Pinpoint the cell where the given text exists, returning its (x, y) midpoint coordinate. 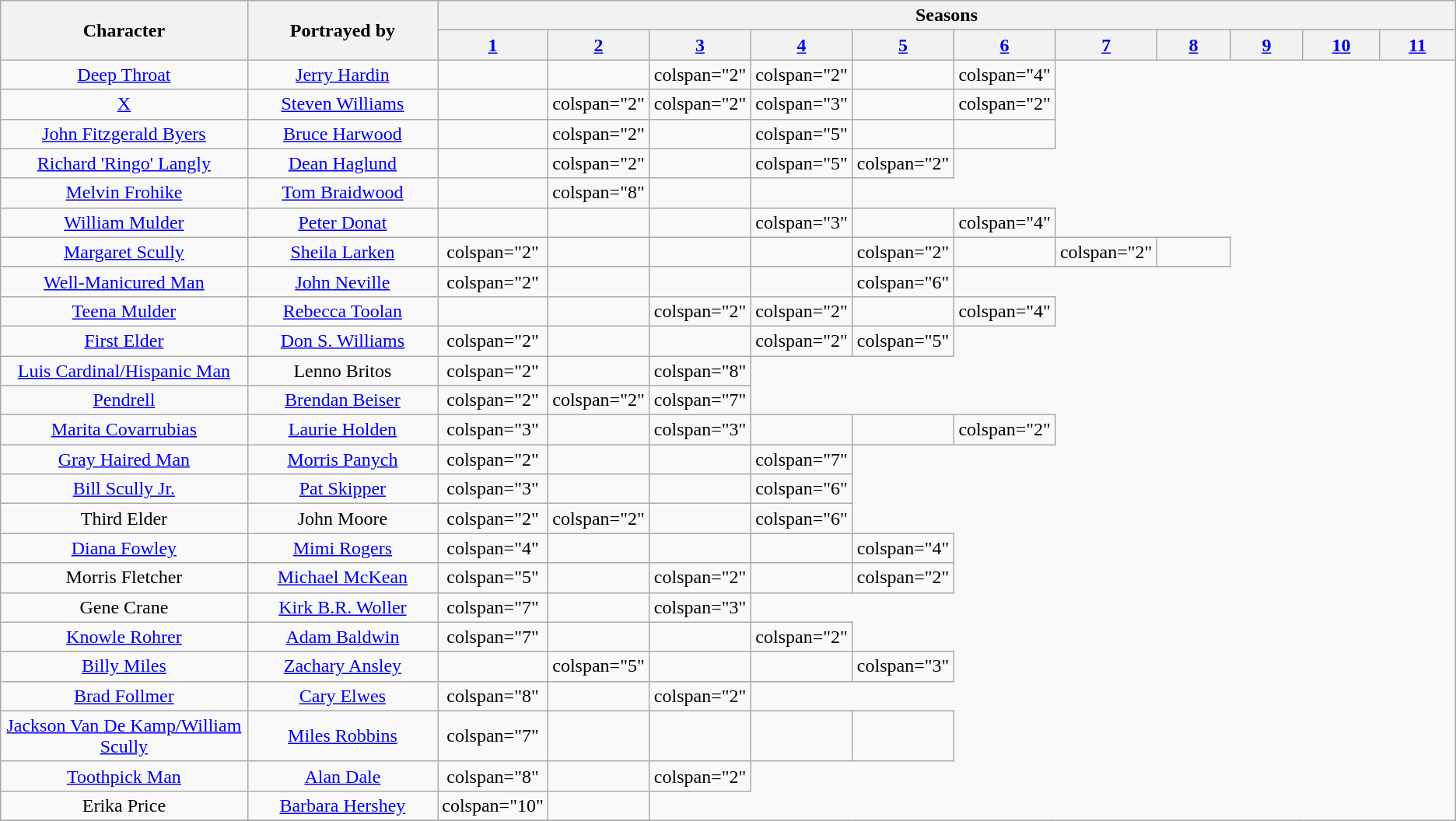
6 (1005, 45)
Well-Manicured Man (124, 281)
Bill Scully Jr. (124, 489)
Character (124, 30)
Mimi Rogers (342, 548)
Third Elder (124, 519)
3 (700, 45)
Toothpick Man (124, 776)
Michael McKean (342, 578)
First Elder (124, 341)
2 (599, 45)
Pendrell (124, 400)
Margaret Scully (124, 252)
Adam Baldwin (342, 637)
Seasons (947, 16)
Billy Miles (124, 666)
Luis Cardinal/Hispanic Man (124, 371)
Knowle Rohrer (124, 637)
Diana Fowley (124, 548)
Erika Price (124, 805)
Jerry Hardin (342, 75)
William Mulder (124, 222)
Morris Panych (342, 459)
10 (1341, 45)
Brendan Beiser (342, 400)
9 (1266, 45)
Deep Throat (124, 75)
Gray Haired Man (124, 459)
Richard 'Ringo' Langly (124, 163)
Marita Covarrubias (124, 430)
Cary Elwes (342, 696)
Miles Robbins (342, 735)
Kirk B.R. Woller (342, 607)
Laurie Holden (342, 430)
X (124, 104)
Rebecca Toolan (342, 311)
John Neville (342, 281)
Lenno Britos (342, 371)
Morris Fletcher (124, 578)
Teena Mulder (124, 311)
4 (801, 45)
Barbara Hershey (342, 805)
Tom Braidwood (342, 193)
Alan Dale (342, 776)
7 (1106, 45)
Steven Williams (342, 104)
Brad Follmer (124, 696)
Bruce Harwood (342, 134)
Pat Skipper (342, 489)
John Fitzgerald Byers (124, 134)
Jackson Van De Kamp/William Scully (124, 735)
Gene Crane (124, 607)
Zachary Ansley (342, 666)
Don S. Williams (342, 341)
Melvin Frohike (124, 193)
Dean Haglund (342, 163)
Portrayed by (342, 30)
Peter Donat (342, 222)
Sheila Larken (342, 252)
5 (904, 45)
8 (1193, 45)
11 (1417, 45)
colspan="10" (493, 805)
John Moore (342, 519)
1 (493, 45)
